Determine the [x, y] coordinate at the center of the cell enclosing the given text.  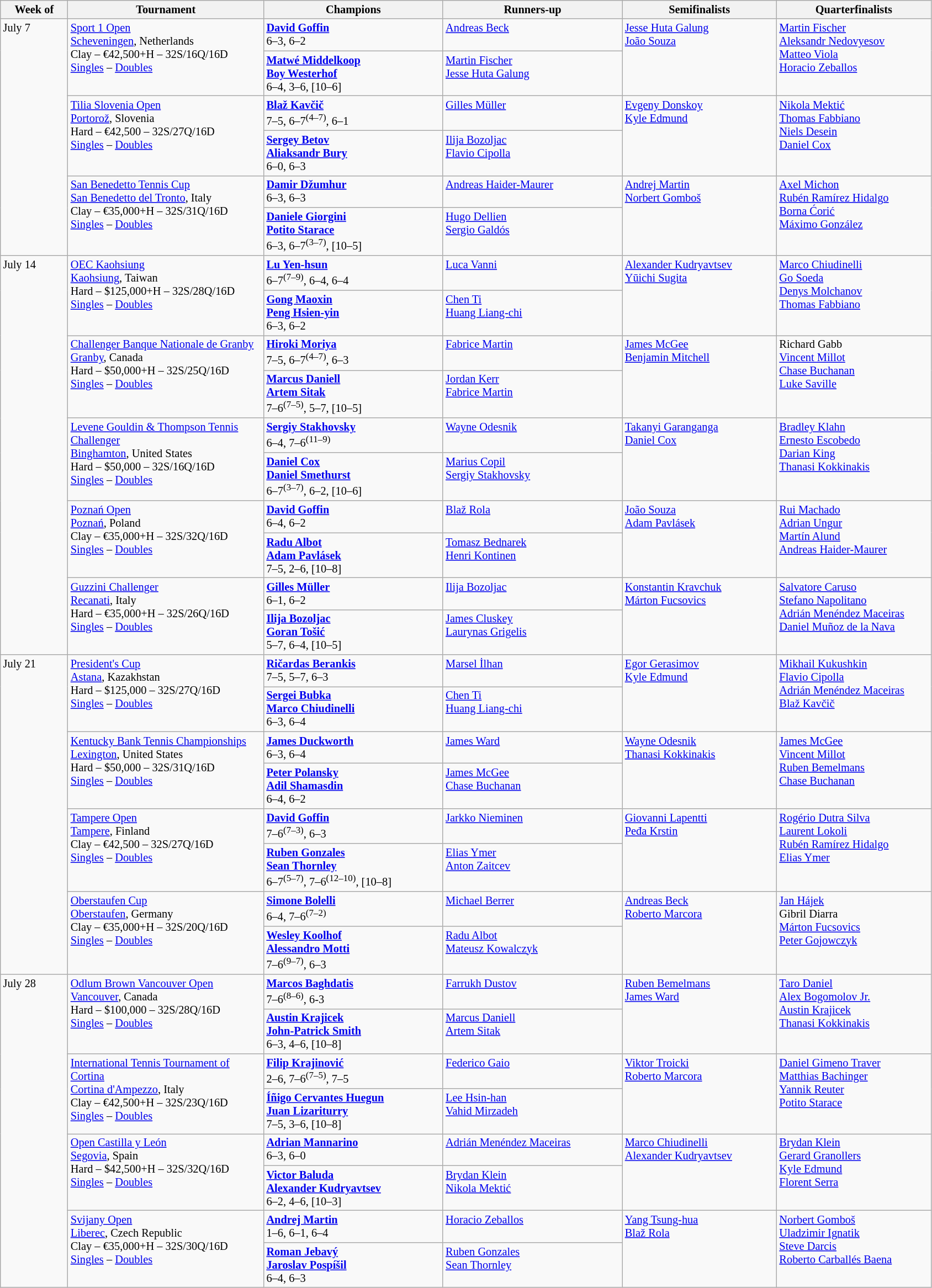
David Goffin7–6(7–3), 6–3 [353, 826]
Rogério Dutra Silva Laurent Lokoli Rubén Ramírez Hidalgo Elias Ymer [854, 850]
International Tennis Tournament of Cortina Cortina d'Ampezzo, Italy Clay – €42,500+H – 32S/23Q/16D Singles – Doubles [166, 1094]
July 21 [34, 814]
Egor Gerasimov Kyle Edmund [700, 693]
Giovanni Lapentti Peđa Krstin [700, 850]
Evgeny Donskoy Kyle Edmund [700, 136]
Brydan Klein Gerard Granollers Kyle Edmund Florent Serra [854, 1172]
Jesse Huta Galung João Souza [700, 57]
Daniel Cox Daniel Smethurst6–7(3–7), 6–2, [10–6] [353, 477]
Andreas Haider-Maurer [532, 192]
Sergei Bubka Marco Chiudinelli 6–3, 6–4 [353, 709]
Farrukh Dustov [532, 992]
Wayne Odesnik [532, 435]
Tomasz Bednarek Henri Kontinen [532, 555]
Adrian Mannarino 6–3, 6–0 [353, 1149]
Runners-up [532, 9]
Ilija Bozoljac Flavio Cipolla [532, 153]
Bradley Klahn Ernesto Escobedo Darian King Thanasi Kokkinakis [854, 459]
Week of [34, 9]
Íñigo Cervantes Huegun Juan Lizariturry7–5, 3–6, [10–8] [353, 1111]
Sergey Betov Aliaksandr Bury 6–0, 6–3 [353, 153]
Challenger Banque Nationale de Granby Granby, Canada Hard – $50,000+H – 32S/25Q/16D Singles – Doubles [166, 377]
Wesley Koolhof Alessandro Motti 7–6(9–7), 6–3 [353, 950]
Champions [353, 9]
Marco Chiudinelli Alexander Kudryavtsev [700, 1172]
David Goffin6–4, 6–2 [353, 517]
Federico Gaio [532, 1071]
Matwé Middelkoop Boy Westerhof 6–4, 3–6, [10–6] [353, 73]
Marco Chiudinelli Go Soeda Denys Molchanov Thomas Fabbiano [854, 296]
Rui Machado Adrian Ungur Martín Alund Andreas Haider-Maurer [854, 539]
Austin Krajicek John-Patrick Smith6–3, 4–6, [10–8] [353, 1031]
Odlum Brown Vancouver Open Vancouver, Canada Hard – $100,000 – 32S/28Q/16D Singles – Doubles [166, 1014]
San Benedetto Tennis Cup San Benedetto del Tronto, Italy Clay – €35,000+H – 32S/31Q/16D Singles – Doubles [166, 215]
Daniele Giorgini Potito Starace 6–3, 6–7(3–7), [10–5] [353, 232]
Luca Vanni [532, 273]
Horacio Zeballos [532, 1227]
Wayne Odesnik Thanasi Kokkinakis [700, 770]
Ričardas Berankis 7–5, 5–7, 6–3 [353, 671]
Kentucky Bank Tennis Championships Lexington, United States Hard – $50,000 – 32S/31Q/16D Singles – Doubles [166, 770]
Jarkko Nieminen [532, 826]
Andreas Beck Roberto Marcora [700, 932]
James Cluskey Laurynas Grigelis [532, 632]
Filip Krajinović2–6, 7–6(7–5), 7–5 [353, 1071]
Radu Albot Adam Pavlásek 7–5, 2–6, [10–8] [353, 555]
James Duckworth6–3, 6–4 [353, 748]
Adrián Menéndez Maceiras [532, 1149]
Damir Džumhur 6–3, 6–3 [353, 192]
Ilija Bozoljac [532, 593]
July 14 [34, 455]
Ruben Gonzales Sean Thornley [532, 1265]
Konstantin Kravchuk Márton Fucsovics [700, 616]
Marcus Daniell Artem Sitak 7–6(7–5), 5–7, [10–5] [353, 394]
Lee Hsin-han Vahid Mirzadeh [532, 1111]
Blaž Kavčič 7–5, 6–7(4–7), 6–1 [353, 113]
Ilija Bozoljac Goran Tošić5–7, 6–4, [10–5] [353, 632]
Yang Tsung-hua Blaž Rola [700, 1249]
July 28 [34, 1131]
Ruben Gonzales Sean Thornley 6–7(5–7), 7–6(12–10), [10–8] [353, 867]
Marsel İlhan [532, 671]
Svijany Open Liberec, Czech Republic Clay – €35,000+H – 32S/30Q/16D Singles – Doubles [166, 1249]
Fabrice Martin [532, 352]
Daniel Gimeno Traver Matthias Bachinger Yannik Reuter Potito Starace [854, 1094]
Peter Polansky Adil Shamasdin 6–4, 6–2 [353, 786]
July 7 [34, 137]
Martin Fischer Aleksandr Nedovyesov Matteo Viola Horacio Zeballos [854, 57]
Semifinalists [700, 9]
Gilles Müller6–1, 6–2 [353, 593]
Michael Berrer [532, 909]
Hugo Dellien Sergio Galdós [532, 232]
Martin Fischer Jesse Huta Galung [532, 73]
Roman Jebavý Jaroslav Pospíšil6–4, 6–3 [353, 1265]
Marcos Baghdatis 7–6(8–6), 6-3 [353, 992]
Takanyi Garanganga Daniel Cox [700, 459]
Richard Gabb Vincent Millot Chase Buchanan Luke Saville [854, 377]
Andrej Martin1–6, 6–1, 6–4 [353, 1227]
Andreas Beck [532, 35]
Norbert Gomboš Uladzimir Ignatik Steve Darcis Roberto Carballés Baena [854, 1249]
James McGee Vincent Millot Ruben Bemelmans Chase Buchanan [854, 770]
Elias Ymer Anton Zaitcev [532, 867]
James Ward [532, 748]
Taro Daniel Alex Bogomolov Jr. Austin Krajicek Thanasi Kokkinakis [854, 1014]
Tampere Open Tampere, Finland Clay – €42,500 – 32S/27Q/16D Singles – Doubles [166, 850]
Tournament [166, 9]
Simone Bolelli 6–4, 7–6(7–2) [353, 909]
Hiroki Moriya 7–5, 6–7(4–7), 6–3 [353, 352]
Poznań Open Poznań, Poland Clay – €35,000+H – 32S/32Q/16D Singles – Doubles [166, 539]
Mikhail Kukushkin Flavio Cipolla Adrián Menéndez Maceiras Blaž Kavčič [854, 693]
Jordan Kerr Fabrice Martin [532, 394]
Blaž Rola [532, 517]
Viktor Troicki Roberto Marcora [700, 1094]
Quarterfinalists [854, 9]
Tilia Slovenia Open Portorož, Slovenia Hard – €42,500 – 32S/27Q/16D Singles – Doubles [166, 136]
Ruben Bemelmans James Ward [700, 1014]
Guzzini Challenger Recanati, Italy Hard – €35,000+H – 32S/26Q/16D Singles – Doubles [166, 616]
David Goffin 6–3, 6–2 [353, 35]
Jan Hájek Gibril Diarra Márton Fucsovics Peter Gojowczyk [854, 932]
João Souza Adam Pavlásek [700, 539]
Alexander Kudryavtsev Yūichi Sugita [700, 296]
Marius Copil Sergiy Stakhovsky [532, 477]
OEC Kaohsiung Kaohsiung, Taiwan Hard – $125,000+H – 32S/28Q/16D Singles – Doubles [166, 296]
Sergiy Stakhovsky6–4, 7–6(11–9) [353, 435]
Lu Yen-hsun6–7(7–9), 6–4, 6–4 [353, 273]
Radu Albot Mateusz Kowalczyk [532, 950]
Sport 1 Open Scheveningen, Netherlands Clay – €42,500+H – 32S/16Q/16D Singles – Doubles [166, 57]
Salvatore Caruso Stefano Napolitano Adrián Menéndez Maceiras Daniel Muñoz de la Nava [854, 616]
President's Cup Astana, Kazakhstan Hard – $125,000 – 32S/27Q/16D Singles – Doubles [166, 693]
Gilles Müller [532, 113]
Oberstaufen Cup Oberstaufen, Germany Clay – €35,000+H – 32S/20Q/16D Singles – Doubles [166, 932]
James McGee Chase Buchanan [532, 786]
Nikola Mektić Thomas Fabbiano Niels Desein Daniel Cox [854, 136]
Marcus Daniell Artem Sitak [532, 1031]
Axel Michon Rubén Ramírez Hidalgo Borna Ćorić Máximo González [854, 215]
Gong Maoxin Peng Hsien-yin6–3, 6–2 [353, 312]
Andrej Martin Norbert Gomboš [700, 215]
Open Castilla y León Segovia, Spain Hard – $42,500+H – 32S/32Q/16D Singles – Doubles [166, 1172]
Victor Baluda Alexander Kudryavtsev6–2, 4–6, [10–3] [353, 1188]
Levene Gouldin & Thompson Tennis Challenger Binghamton, United States Hard – $50,000 – 32S/16Q/16D Singles – Doubles [166, 459]
Brydan Klein Nikola Mektić [532, 1188]
James McGee Benjamin Mitchell [700, 377]
